Find where the given text appears and provide that cell's center as [X, Y] coordinate. 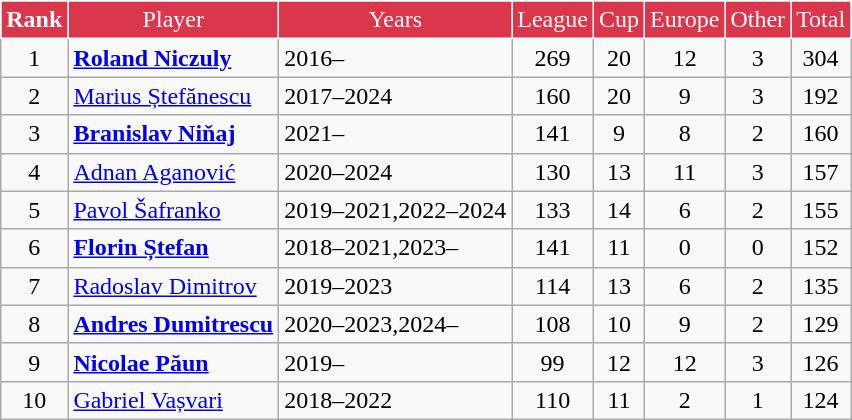
2019– [396, 362]
129 [821, 324]
110 [553, 400]
152 [821, 248]
155 [821, 210]
Andres Dumitrescu [174, 324]
4 [34, 172]
Radoslav Dimitrov [174, 286]
133 [553, 210]
124 [821, 400]
Adnan Aganović [174, 172]
304 [821, 58]
2018–2022 [396, 400]
Years [396, 20]
2019–2023 [396, 286]
192 [821, 96]
126 [821, 362]
Europe [685, 20]
108 [553, 324]
99 [553, 362]
Florin Ștefan [174, 248]
Rank [34, 20]
7 [34, 286]
2018–2021,2023– [396, 248]
5 [34, 210]
League [553, 20]
269 [553, 58]
2021– [396, 134]
2019–2021,2022–2024 [396, 210]
2017–2024 [396, 96]
135 [821, 286]
Marius Ștefănescu [174, 96]
157 [821, 172]
114 [553, 286]
Nicolae Păun [174, 362]
Player [174, 20]
2020–2023,2024– [396, 324]
14 [618, 210]
Gabriel Vașvari [174, 400]
Pavol Šafranko [174, 210]
2016– [396, 58]
130 [553, 172]
Branislav Niňaj [174, 134]
2020–2024 [396, 172]
Roland Niczuly [174, 58]
Other [758, 20]
Cup [618, 20]
Total [821, 20]
